Output the [x, y] coordinate of the center of the cell containing the given text.  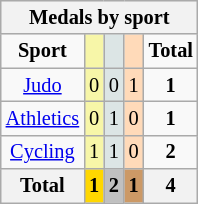
Athletics [42, 118]
Medals by sport [100, 17]
Cycling [42, 152]
Sport [42, 51]
4 [171, 186]
Judo [42, 85]
